For the text-containing cell, return its midpoint in [X, Y] coordinate format. 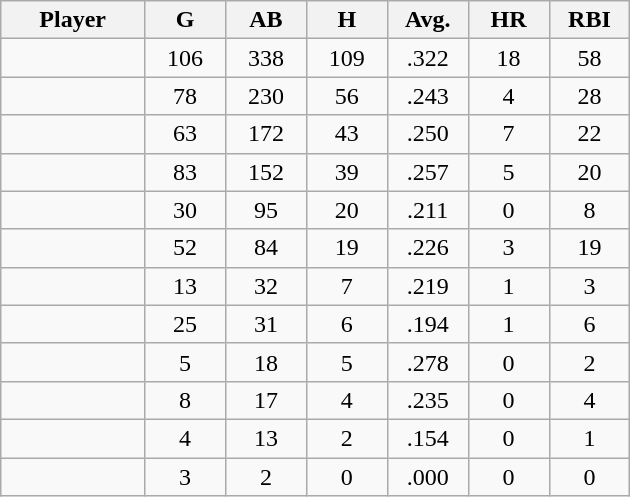
22 [590, 134]
.322 [428, 58]
28 [590, 96]
RBI [590, 20]
52 [186, 248]
.250 [428, 134]
G [186, 20]
83 [186, 172]
.000 [428, 477]
.194 [428, 324]
58 [590, 58]
84 [266, 248]
172 [266, 134]
152 [266, 172]
HR [508, 20]
.235 [428, 400]
25 [186, 324]
.211 [428, 210]
230 [266, 96]
.226 [428, 248]
109 [346, 58]
95 [266, 210]
17 [266, 400]
H [346, 20]
31 [266, 324]
78 [186, 96]
.219 [428, 286]
63 [186, 134]
Player [73, 20]
30 [186, 210]
.154 [428, 438]
AB [266, 20]
39 [346, 172]
56 [346, 96]
.278 [428, 362]
Avg. [428, 20]
.257 [428, 172]
106 [186, 58]
43 [346, 134]
32 [266, 286]
.243 [428, 96]
338 [266, 58]
